For the text-containing cell, return its midpoint in [x, y] coordinate format. 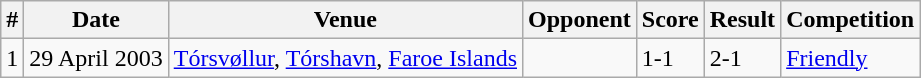
Tórsvøllur, Tórshavn, Faroe Islands [345, 58]
2-1 [742, 58]
1-1 [670, 58]
Venue [345, 20]
Date [96, 20]
Friendly [850, 58]
Result [742, 20]
Competition [850, 20]
# [12, 20]
29 April 2003 [96, 58]
Score [670, 20]
1 [12, 58]
Opponent [580, 20]
